Extract the [x, y] coordinate from the center of the cell holding the provided text.  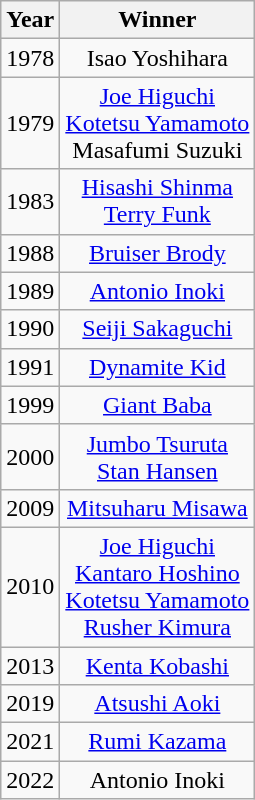
Joe HiguchiKantaro HoshinoKotetsu YamamotoRusher Kimura [158, 586]
Jumbo TsurutaStan Hansen [158, 456]
Isao Yoshihara [158, 58]
2009 [30, 508]
Winner [158, 20]
1979 [30, 123]
2010 [30, 586]
Seiji Sakaguchi [158, 329]
Mitsuharu Misawa [158, 508]
Rumi Kazama [158, 742]
2021 [30, 742]
Dynamite Kid [158, 367]
1991 [30, 367]
Joe HiguchiKotetsu YamamotoMasafumi Suzuki [158, 123]
Bruiser Brody [158, 253]
Hisashi ShinmaTerry Funk [158, 202]
Atsushi Aoki [158, 704]
Kenta Kobashi [158, 665]
2022 [30, 780]
1990 [30, 329]
2013 [30, 665]
1983 [30, 202]
1989 [30, 291]
2019 [30, 704]
2000 [30, 456]
Giant Baba [158, 405]
1988 [30, 253]
1999 [30, 405]
Year [30, 20]
1978 [30, 58]
